Output the (X, Y) coordinate of the center of the cell containing the given text.  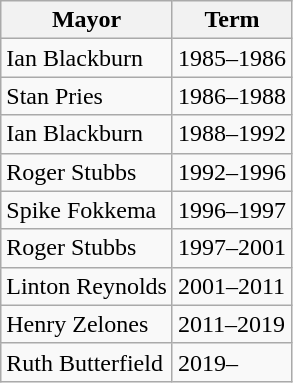
2001–2011 (232, 286)
Stan Pries (87, 96)
1992–1996 (232, 172)
1985–1986 (232, 58)
1997–2001 (232, 248)
2019– (232, 362)
Henry Zelones (87, 324)
Term (232, 20)
Ruth Butterfield (87, 362)
Mayor (87, 20)
Spike Fokkema (87, 210)
2011–2019 (232, 324)
1988–1992 (232, 134)
1996–1997 (232, 210)
1986–1988 (232, 96)
Linton Reynolds (87, 286)
